Locate the cell with the specified text and output its [x, y] center coordinate. 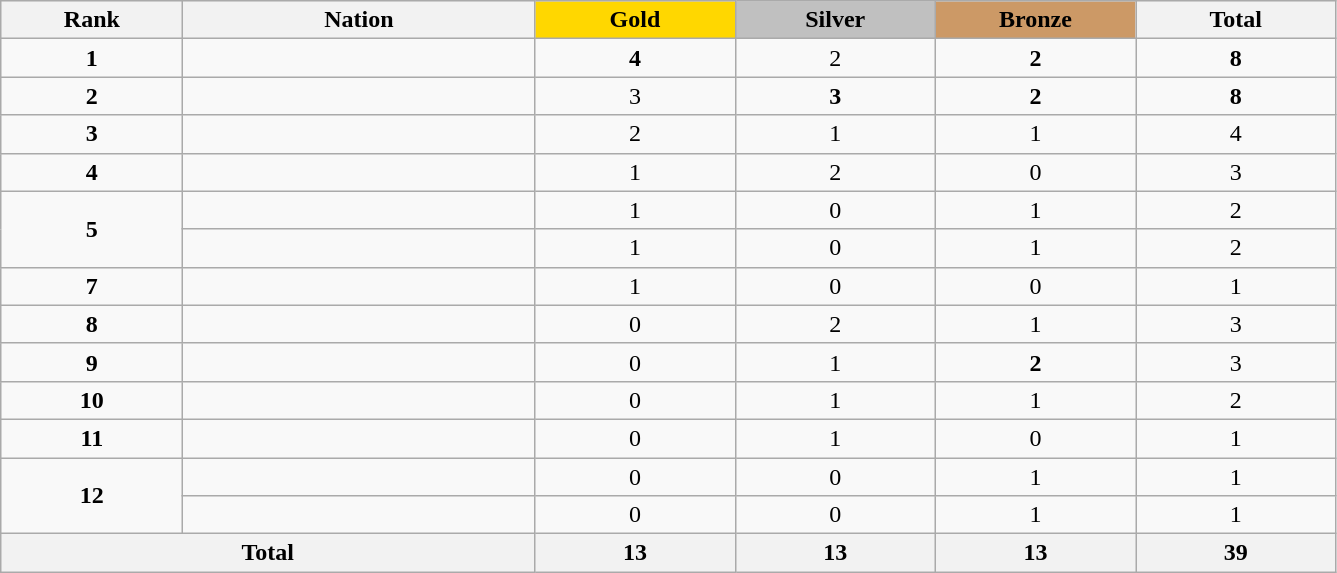
7 [92, 286]
Rank [92, 20]
11 [92, 438]
12 [92, 496]
39 [1236, 553]
9 [92, 362]
Gold [635, 20]
Bronze [1035, 20]
5 [92, 229]
Silver [835, 20]
Nation [359, 20]
10 [92, 400]
